Search for the cell housing the specified text and yield its [X, Y] center coordinate. 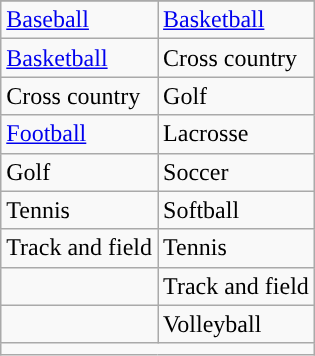
Lacrosse [236, 134]
Softball [236, 210]
Football [80, 134]
Baseball [80, 20]
Volleyball [236, 324]
Soccer [236, 172]
